Pinpoint the cell where the given text exists, returning its (X, Y) midpoint coordinate. 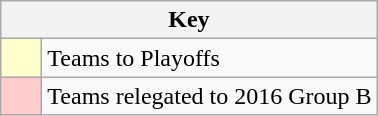
Teams relegated to 2016 Group B (210, 96)
Key (189, 20)
Teams to Playoffs (210, 58)
